Locate the cell with the specified text and output its (x, y) center coordinate. 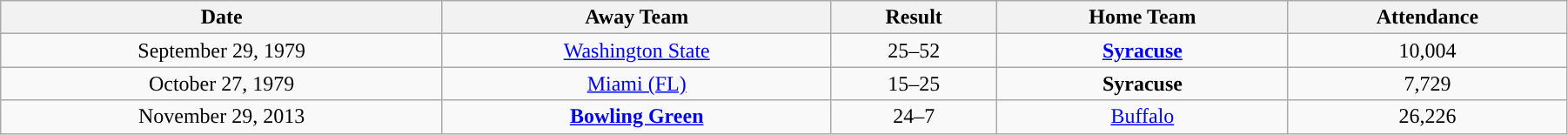
November 29, 2013 (222, 117)
October 27, 1979 (222, 84)
Result (914, 17)
10,004 (1427, 51)
Attendance (1427, 17)
24–7 (914, 117)
Bowling Green (636, 117)
7,729 (1427, 84)
15–25 (914, 84)
25–52 (914, 51)
Home Team (1142, 17)
Away Team (636, 17)
Washington State (636, 51)
Date (222, 17)
26,226 (1427, 117)
Miami (FL) (636, 84)
Buffalo (1142, 117)
September 29, 1979 (222, 51)
